Pinpoint the cell where the given text exists, returning its (X, Y) midpoint coordinate. 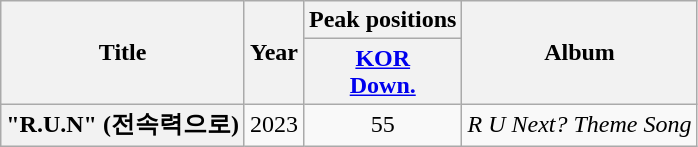
55 (383, 126)
"R.U.N" (전속력으로) (123, 126)
2023 (274, 126)
Album (580, 52)
Peak positions (383, 20)
R U Next? Theme Song (580, 126)
Title (123, 52)
Year (274, 52)
KORDown. (383, 72)
